Return [x, y] of the center of cell containing provided text 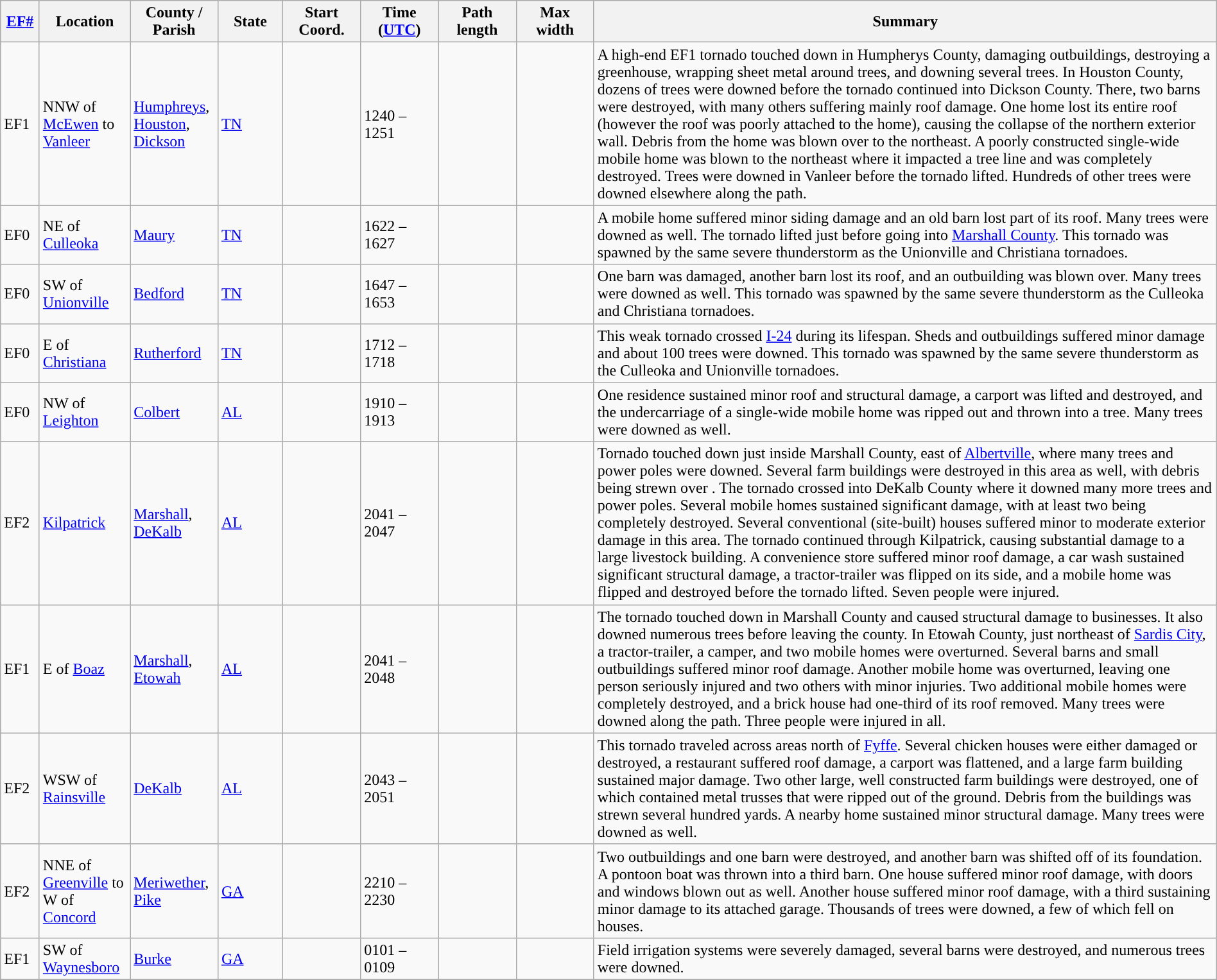
SW of Waynesboro [85, 959]
DeKalb [175, 788]
2041 – 2047 [399, 523]
Humphreys, Houston, Dickson [175, 124]
Meriwether, Pike [175, 891]
NE of Culleoka [85, 235]
E of Boaz [85, 669]
1622 – 1627 [399, 235]
Path length [478, 22]
Bedford [175, 294]
1240 – 1251 [399, 124]
County / Parish [175, 22]
2043 – 2051 [399, 788]
State [250, 22]
Marshall, Etowah [175, 669]
Burke [175, 959]
NNE of Greenville to W of Concord [85, 891]
EF# [21, 22]
Location [85, 22]
Field irrigation systems were severely damaged, several barns were destroyed, and numerous trees were downed. [905, 959]
Colbert [175, 412]
0101 – 0109 [399, 959]
1647 – 1653 [399, 294]
Max width [555, 22]
Marshall, DeKalb [175, 523]
Kilpatrick [85, 523]
WSW of Rainsville [85, 788]
1712 – 1718 [399, 353]
2210 – 2230 [399, 891]
NNW of McEwen to Vanleer [85, 124]
Time (UTC) [399, 22]
Start Coord. [321, 22]
NW of Leighton [85, 412]
Summary [905, 22]
SW of Unionville [85, 294]
1910 – 1913 [399, 412]
Maury [175, 235]
2041 – 2048 [399, 669]
Rutherford [175, 353]
E of Christiana [85, 353]
